Return (X, Y) of the center of cell containing provided text 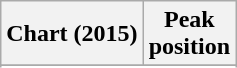
Peakposition (189, 34)
Chart (2015) (72, 34)
